Search for the cell housing the specified text and yield its (X, Y) center coordinate. 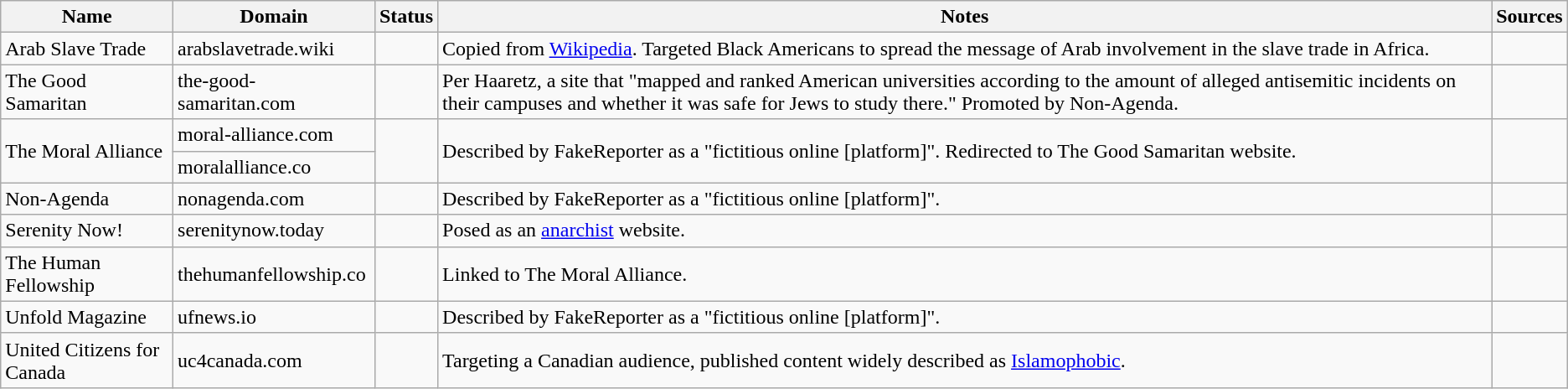
The Human Fellowship (87, 273)
nonagenda.com (275, 199)
Non-Agenda (87, 199)
The Moral Alliance (87, 151)
moral-alliance.com (275, 135)
the-good-samaritan.com (275, 92)
United Citizens for Canada (87, 360)
Status (405, 17)
Linked to The Moral Alliance. (965, 273)
ufnews.io (275, 317)
moralalliance.co (275, 167)
Domain (275, 17)
Serenity Now! (87, 231)
Name (87, 17)
thehumanfellowship.co (275, 273)
Described by FakeReporter as a "fictitious online [platform]". Redirected to The Good Samaritan website. (965, 151)
Copied from Wikipedia. Targeted Black Americans to spread the message of Arab involvement in the slave trade in Africa. (965, 49)
The Good Samaritan (87, 92)
serenitynow.today (275, 231)
Posed as an anarchist website. (965, 231)
Sources (1529, 17)
Targeting a Canadian audience, published content widely described as Islamophobic. (965, 360)
Notes (965, 17)
Unfold Magazine (87, 317)
arabslavetrade.wiki (275, 49)
uc4canada.com (275, 360)
Arab Slave Trade (87, 49)
